Return the [X, Y] coordinate for the center point of the cell that contains the specified text.  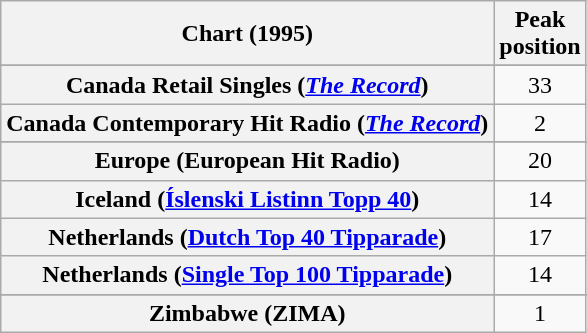
2 [540, 123]
Canada Retail Singles (The Record) [248, 85]
Netherlands (Single Top 100 Tipparade) [248, 275]
20 [540, 161]
Netherlands (Dutch Top 40 Tipparade) [248, 237]
Zimbabwe (ZIMA) [248, 313]
Peakposition [540, 34]
Canada Contemporary Hit Radio (The Record) [248, 123]
Chart (1995) [248, 34]
Iceland (Íslenski Listinn Topp 40) [248, 199]
17 [540, 237]
33 [540, 85]
1 [540, 313]
Europe (European Hit Radio) [248, 161]
